Output the (x, y) coordinate of the center of the cell containing the given text.  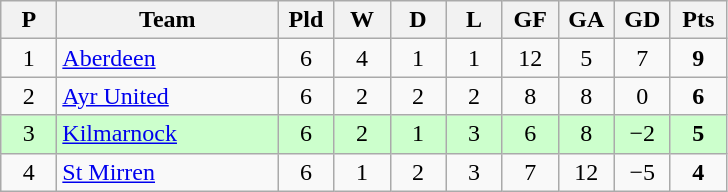
9 (698, 58)
St Mirren (168, 172)
GF (530, 20)
W (362, 20)
Aberdeen (168, 58)
Pts (698, 20)
Ayr United (168, 96)
D (418, 20)
GA (586, 20)
P (29, 20)
L (474, 20)
Pld (306, 20)
−2 (642, 134)
Kilmarnock (168, 134)
GD (642, 20)
Team (168, 20)
−5 (642, 172)
0 (642, 96)
